Locate the cell with the specified text and output its [X, Y] center coordinate. 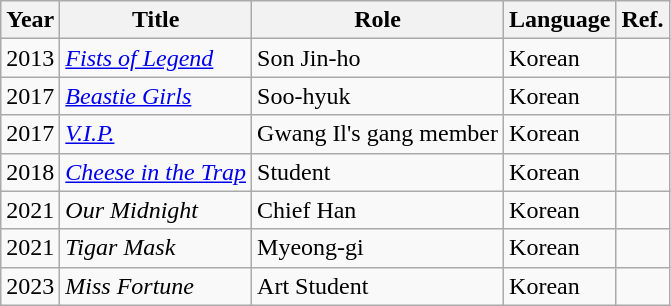
Language [560, 20]
Gwang Il's gang member [378, 134]
Year [30, 20]
Beastie Girls [156, 96]
Student [378, 172]
Art Student [378, 286]
Ref. [642, 20]
2018 [30, 172]
Soo-hyuk [378, 96]
2013 [30, 58]
Tigar Mask [156, 248]
2023 [30, 286]
Cheese in the Trap [156, 172]
Myeong-gi [378, 248]
Our Midnight [156, 210]
Chief Han [378, 210]
Role [378, 20]
V.I.P. [156, 134]
Fists of Legend [156, 58]
Son Jin-ho [378, 58]
Title [156, 20]
Miss Fortune [156, 286]
